Find where the given text appears and provide that cell's center as (X, Y) coordinate. 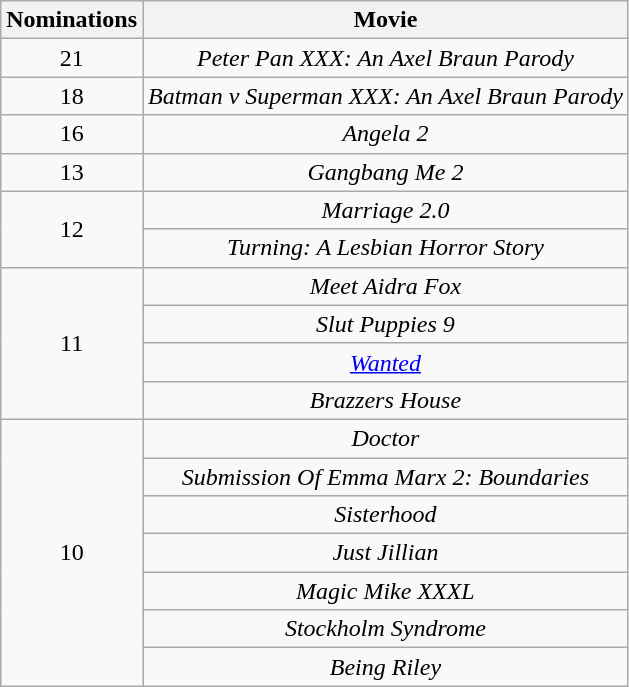
Marriage 2.0 (385, 210)
Being Riley (385, 667)
Meet Aidra Fox (385, 286)
Turning: A Lesbian Horror Story (385, 248)
Brazzers House (385, 400)
13 (72, 172)
11 (72, 343)
21 (72, 58)
Angela 2 (385, 134)
Stockholm Syndrome (385, 629)
Batman v Superman XXX: An Axel Braun Parody (385, 96)
Magic Mike XXXL (385, 591)
Movie (385, 20)
18 (72, 96)
Just Jillian (385, 553)
12 (72, 229)
Slut Puppies 9 (385, 324)
Doctor (385, 438)
Submission Of Emma Marx 2: Boundaries (385, 477)
Gangbang Me 2 (385, 172)
Sisterhood (385, 515)
Nominations (72, 20)
Peter Pan XXX: An Axel Braun Parody (385, 58)
10 (72, 552)
Wanted (385, 362)
16 (72, 134)
